Identify which cell holds the provided text, then report its (x, y) central coordinate. 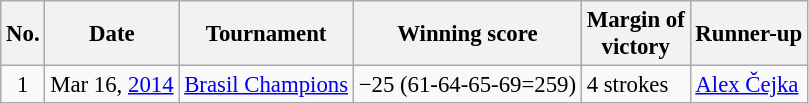
Margin ofvictory (636, 34)
Alex Čejka (748, 85)
Tournament (266, 34)
4 strokes (636, 85)
No. (23, 34)
Winning score (467, 34)
1 (23, 85)
Mar 16, 2014 (112, 85)
−25 (61-64-65-69=259) (467, 85)
Date (112, 34)
Brasil Champions (266, 85)
Runner-up (748, 34)
